For the text-containing cell, return its midpoint in (x, y) coordinate format. 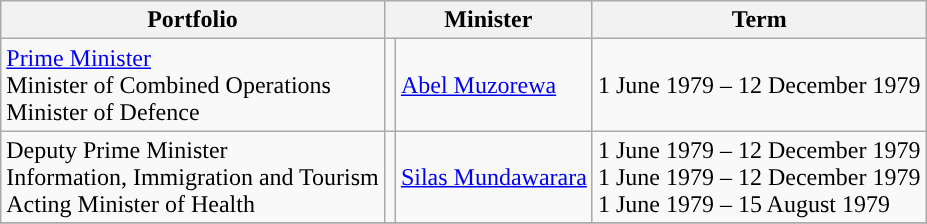
Abel Muzorewa (494, 85)
1 June 1979 – 12 December 19791 June 1979 – 12 December 19791 June 1979 – 15 August 1979 (759, 177)
1 June 1979 – 12 December 1979 (759, 85)
Silas Mundawarara (494, 177)
Prime MinisterMinister of Combined OperationsMinister of Defence (193, 85)
Portfolio (193, 20)
Minister (488, 20)
Deputy Prime MinisterInformation, Immigration and TourismActing Minister of Health (193, 177)
Term (759, 20)
